Locate the cell with the specified text and output its [x, y] center coordinate. 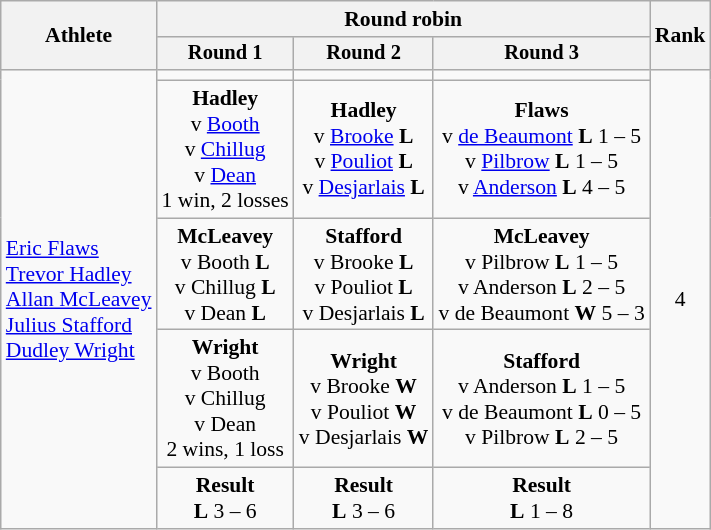
Eric FlawsTrevor HadleyAllan McLeaveyJulius StaffordDudley Wright [79, 300]
Rank [680, 36]
Staffordv Brooke Lv Pouliot Lv Desjarlais L [364, 274]
Round robin [404, 19]
ResultL 1 – 8 [541, 498]
McLeaveyv Pilbrow L 1 – 5v Anderson L 2 – 5v de Beaumont W 5 – 3 [541, 274]
Athlete [79, 36]
Round 1 [226, 54]
Round 3 [541, 54]
Wrightv Boothv Chillugv Dean2 wins, 1 loss [226, 399]
Wrightv Brooke Wv Pouliot Wv Desjarlais W [364, 399]
Round 2 [364, 54]
Hadleyv Brooke Lv Pouliot Lv Desjarlais L [364, 150]
Staffordv Anderson L 1 – 5v de Beaumont L 0 – 5v Pilbrow L 2 – 5 [541, 399]
Hadleyv Boothv Chillugv Dean 1 win, 2 losses [226, 150]
4 [680, 300]
McLeaveyv Booth Lv Chillug Lv Dean L [226, 274]
Flawsv de Beaumont L 1 – 5v Pilbrow L 1 – 5v Anderson L 4 – 5 [541, 150]
